Detect which cell encompasses the target text, then output its (x, y) center coordinate. 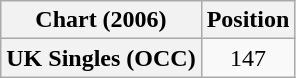
Position (248, 20)
Chart (2006) (101, 20)
147 (248, 58)
UK Singles (OCC) (101, 58)
